Provide the [x, y] coordinate of the cell's center where the given text is located.  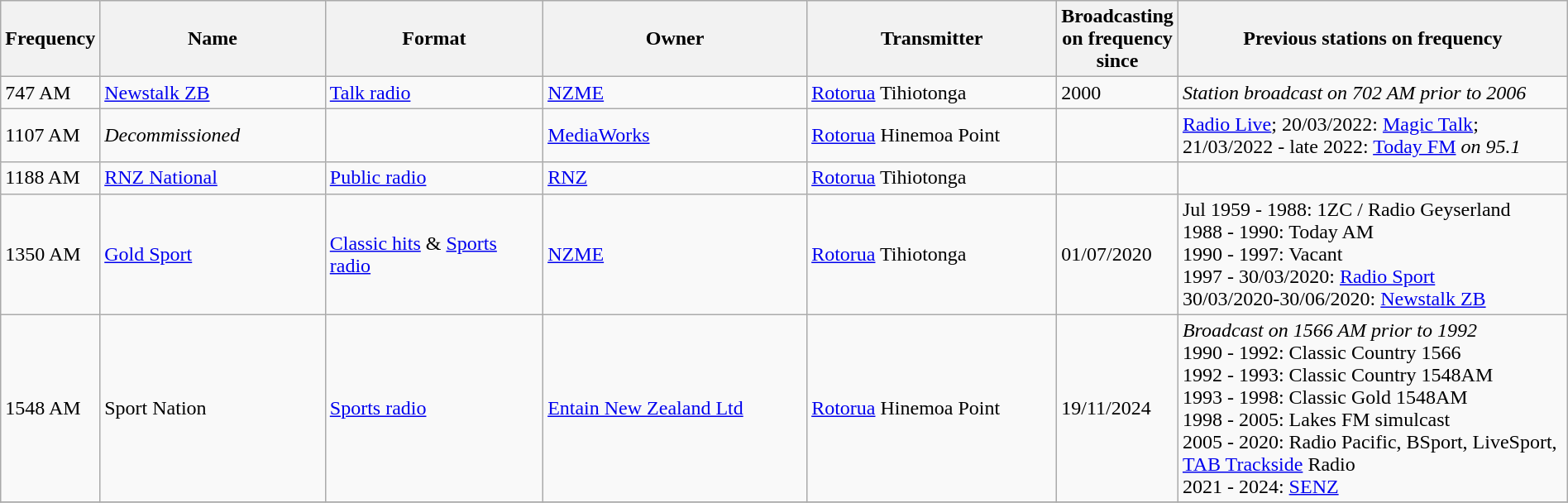
Format [433, 39]
Sport Nation [213, 409]
1188 AM [50, 178]
Classic hits & Sports radio [433, 254]
RNZ [675, 178]
Talk radio [433, 93]
Name [213, 39]
1548 AM [50, 409]
Public radio [433, 178]
Sports radio [433, 409]
01/07/2020 [1118, 254]
Station broadcast on 702 AM prior to 2006 [1373, 93]
1107 AM [50, 136]
Transmitter [932, 39]
Frequency [50, 39]
Previous stations on frequency [1373, 39]
19/11/2024 [1118, 409]
RNZ National [213, 178]
Entain New Zealand Ltd [675, 409]
Owner [675, 39]
1350 AM [50, 254]
2000 [1118, 93]
747 AM [50, 93]
Decommissioned [213, 136]
Radio Live; 20/03/2022: Magic Talk; 21/03/2022 - late 2022: Today FM on 95.1 [1373, 136]
Jul 1959 - 1988: 1ZC / Radio Geyserland 1988 - 1990: Today AM 1990 - 1997: Vacant 1997 - 30/03/2020: Radio Sport 30/03/2020-30/06/2020: Newstalk ZB [1373, 254]
Gold Sport [213, 254]
MediaWorks [675, 136]
Broadcasting on frequency since [1118, 39]
Newstalk ZB [213, 93]
